Pinpoint the cell where the given text exists, returning its [X, Y] midpoint coordinate. 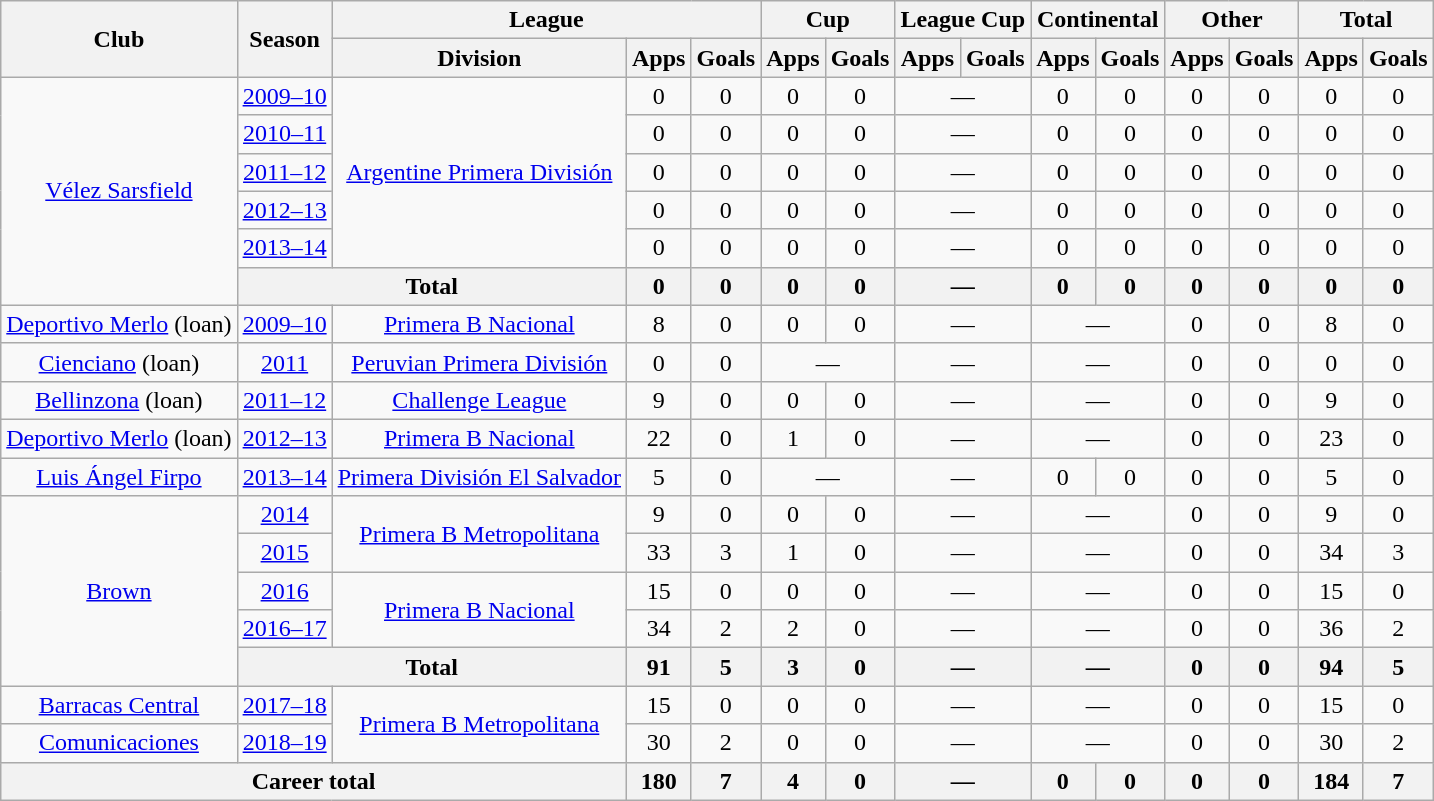
94 [1331, 667]
Comunicaciones [119, 743]
Peruvian Primera División [479, 362]
2011 [284, 362]
Cup [828, 20]
22 [659, 438]
2014 [284, 515]
2010–11 [284, 134]
Vélez Sarsfield [119, 191]
184 [1331, 781]
Barracas Central [119, 705]
Luis Ángel Firpo [119, 477]
Season [284, 39]
Cienciano (loan) [119, 362]
Continental [1098, 20]
36 [1331, 629]
23 [1331, 438]
Argentine Primera División [479, 172]
180 [659, 781]
2016 [284, 591]
2017–18 [284, 705]
Primera División El Salvador [479, 477]
2016–17 [284, 629]
4 [793, 781]
Other [1232, 20]
League Cup [963, 20]
33 [659, 553]
Career total [314, 781]
Club [119, 39]
2015 [284, 553]
91 [659, 667]
Division [479, 58]
2018–19 [284, 743]
Brown [119, 591]
League [546, 20]
Bellinzona (loan) [119, 400]
Challenge League [479, 400]
